Find where the given text appears and provide that cell's center as [X, Y] coordinate. 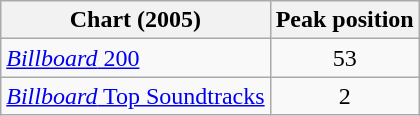
53 [344, 58]
Peak position [344, 20]
Billboard Top Soundtracks [136, 96]
Chart (2005) [136, 20]
2 [344, 96]
Billboard 200 [136, 58]
